Locate the cell with the specified text and output its (X, Y) center coordinate. 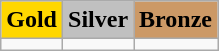
Bronze (176, 20)
Gold (32, 20)
Silver (98, 20)
